Output the [x, y] coordinate of the center of the cell containing the given text.  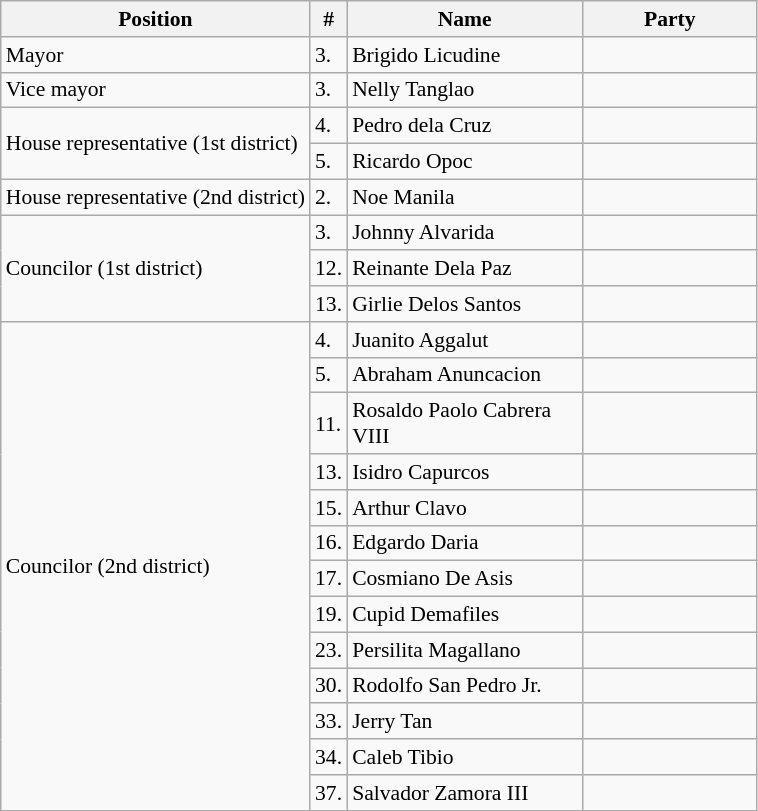
Jerry Tan [464, 722]
Name [464, 19]
Persilita Magallano [464, 650]
Councilor (1st district) [156, 268]
Edgardo Daria [464, 543]
Johnny Alvarida [464, 233]
# [328, 19]
34. [328, 757]
Party [670, 19]
Nelly Tanglao [464, 90]
19. [328, 615]
Caleb Tibio [464, 757]
House representative (1st district) [156, 144]
30. [328, 686]
Arthur Clavo [464, 508]
Councilor (2nd district) [156, 566]
12. [328, 269]
Brigido Licudine [464, 55]
16. [328, 543]
Noe Manila [464, 197]
17. [328, 579]
Position [156, 19]
Ricardo Opoc [464, 162]
23. [328, 650]
Girlie Delos Santos [464, 304]
37. [328, 793]
Vice mayor [156, 90]
15. [328, 508]
Reinante Dela Paz [464, 269]
11. [328, 424]
Rosaldo Paolo Cabrera VIII [464, 424]
Cosmiano De Asis [464, 579]
2. [328, 197]
House representative (2nd district) [156, 197]
33. [328, 722]
Cupid Demafiles [464, 615]
Pedro dela Cruz [464, 126]
Isidro Capurcos [464, 472]
Mayor [156, 55]
Rodolfo San Pedro Jr. [464, 686]
Salvador Zamora III [464, 793]
Juanito Aggalut [464, 340]
Abraham Anuncacion [464, 375]
